Identify which cell holds the provided text, then report its (x, y) central coordinate. 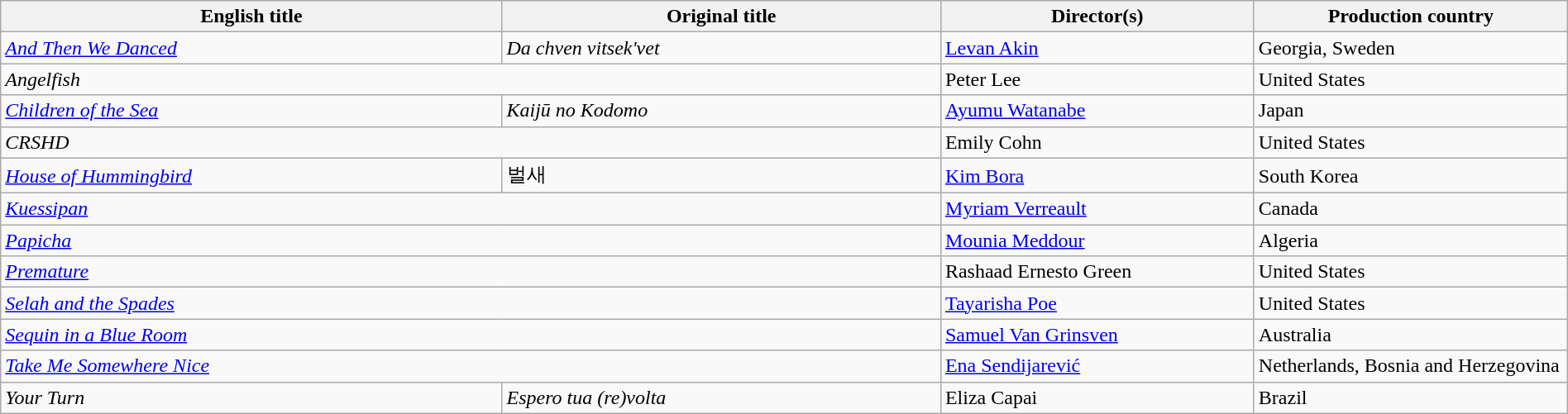
Kim Bora (1097, 175)
Original title (721, 17)
Ena Sendijarević (1097, 366)
House of Hummingbird (251, 175)
CRSHD (471, 142)
Brazil (1411, 397)
Kuessipan (471, 209)
Children of the Sea (251, 111)
Japan (1411, 111)
Your Turn (251, 397)
English title (251, 17)
Canada (1411, 209)
Mounia Meddour (1097, 240)
Ayumu Watanabe (1097, 111)
Myriam Verreault (1097, 209)
Angelfish (471, 79)
Georgia, Sweden (1411, 48)
Director(s) (1097, 17)
Da chven vitsek'vet (721, 48)
Eliza Capai (1097, 397)
Emily Cohn (1097, 142)
Peter Lee (1097, 79)
벌새 (721, 175)
Australia (1411, 335)
Samuel Van Grinsven (1097, 335)
Rashaad Ernesto Green (1097, 272)
Premature (471, 272)
Selah and the Spades (471, 303)
Algeria (1411, 240)
Sequin in a Blue Room (471, 335)
Netherlands, Bosnia and Herzegovina (1411, 366)
Levan Akin (1097, 48)
Espero tua (re)volta (721, 397)
Kaijū no Kodomo (721, 111)
And Then We Danced (251, 48)
South Korea (1411, 175)
Tayarisha Poe (1097, 303)
Papicha (471, 240)
Take Me Somewhere Nice (471, 366)
Production country (1411, 17)
